For the text-containing cell, return its midpoint in [x, y] coordinate format. 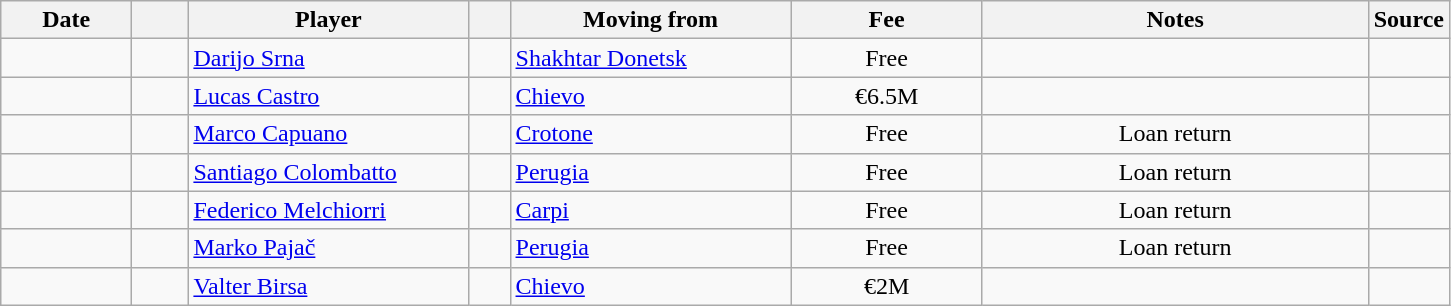
Date [66, 20]
Fee [886, 20]
Marko Pajač [328, 248]
Marco Capuano [328, 134]
Valter Birsa [328, 286]
Lucas Castro [328, 96]
Source [1408, 20]
Carpi [650, 210]
€6.5M [886, 96]
Notes [1175, 20]
Federico Melchiorri [328, 210]
Player [328, 20]
Darijo Srna [328, 58]
Crotone [650, 134]
Santiago Colombatto [328, 172]
€2M [886, 286]
Shakhtar Donetsk [650, 58]
Moving from [650, 20]
